Return (x, y) of the center of cell containing provided text 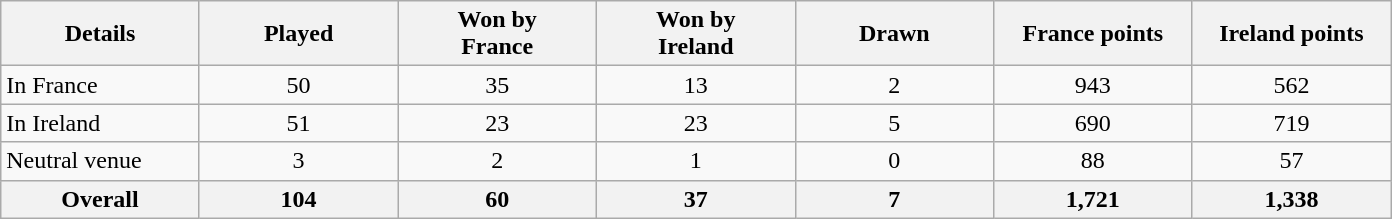
3 (298, 161)
1,338 (1292, 199)
13 (696, 85)
1,721 (1094, 199)
Won byFrance (498, 34)
0 (894, 161)
690 (1094, 123)
France points (1094, 34)
Details (100, 34)
719 (1292, 123)
7 (894, 199)
57 (1292, 161)
Drawn (894, 34)
Played (298, 34)
37 (696, 199)
In France (100, 85)
Won byIreland (696, 34)
In Ireland (100, 123)
51 (298, 123)
88 (1094, 161)
Ireland points (1292, 34)
50 (298, 85)
943 (1094, 85)
Overall (100, 199)
Neutral venue (100, 161)
562 (1292, 85)
60 (498, 199)
5 (894, 123)
104 (298, 199)
1 (696, 161)
35 (498, 85)
